Scan for the cell matching the given text and deliver its [x, y] coordinate at center. 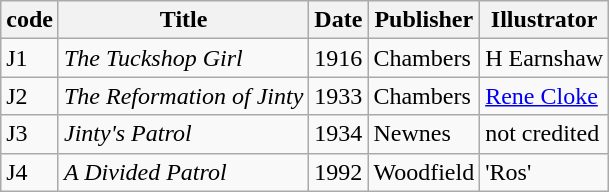
not credited [544, 134]
code [30, 20]
J1 [30, 58]
J2 [30, 96]
Newnes [424, 134]
1933 [338, 96]
A Divided Patrol [183, 172]
Jinty's Patrol [183, 134]
The Tuckshop Girl [183, 58]
Illustrator [544, 20]
Woodfield [424, 172]
The Reformation of Jinty [183, 96]
J4 [30, 172]
Rene Cloke [544, 96]
J3 [30, 134]
1916 [338, 58]
H Earnshaw [544, 58]
Publisher [424, 20]
1992 [338, 172]
1934 [338, 134]
'Ros' [544, 172]
Date [338, 20]
Title [183, 20]
